Return the [X, Y] coordinate for the center point of the cell that contains the specified text.  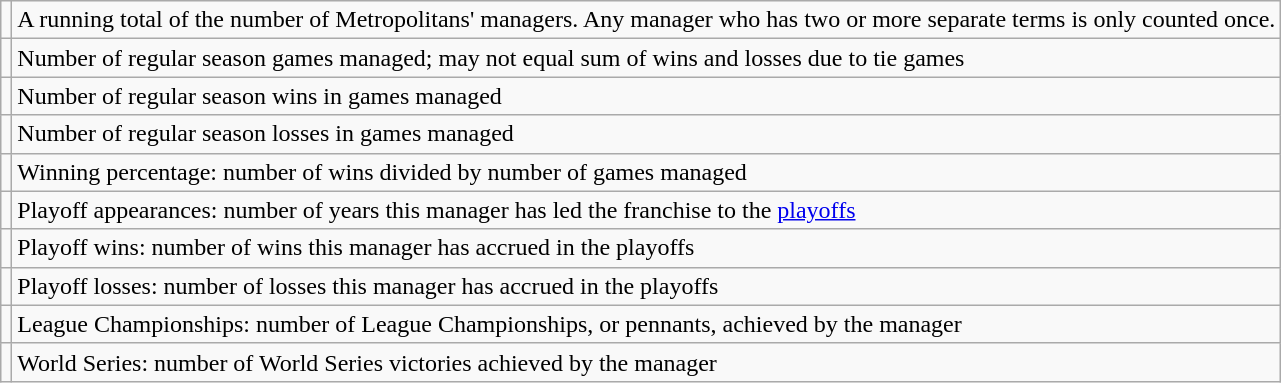
Number of regular season wins in games managed [646, 96]
League Championships: number of League Championships, or pennants, achieved by the manager [646, 324]
Winning percentage: number of wins divided by number of games managed [646, 172]
World Series: number of World Series victories achieved by the manager [646, 362]
Number of regular season games managed; may not equal sum of wins and losses due to tie games [646, 58]
A running total of the number of Metropolitans' managers. Any manager who has two or more separate terms is only counted once. [646, 20]
Playoff wins: number of wins this manager has accrued in the playoffs [646, 248]
Number of regular season losses in games managed [646, 134]
Playoff appearances: number of years this manager has led the franchise to the playoffs [646, 210]
Playoff losses: number of losses this manager has accrued in the playoffs [646, 286]
